Pinpoint the cell where the given text exists, returning its (X, Y) midpoint coordinate. 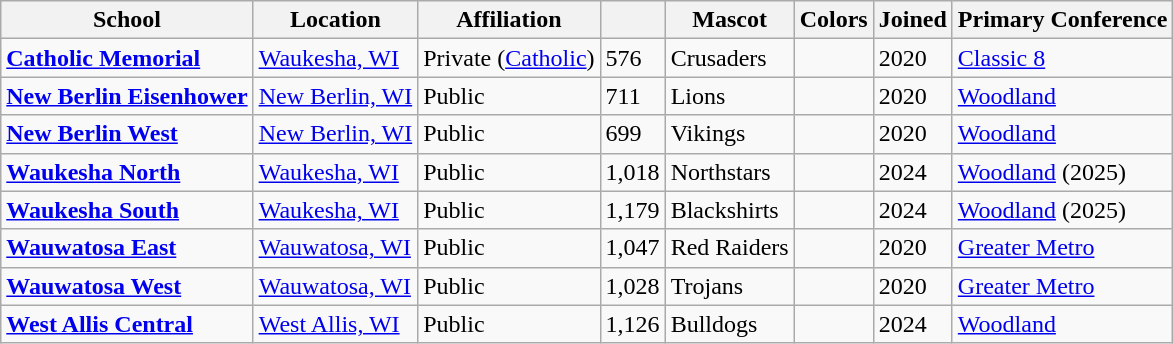
Location (336, 20)
New Berlin Eisenhower (127, 96)
711 (632, 96)
Bulldogs (730, 324)
1,126 (632, 324)
1,047 (632, 248)
1,179 (632, 210)
Colors (834, 20)
1,028 (632, 286)
West Allis, WI (336, 324)
Joined (912, 20)
Classic 8 (1062, 58)
1,018 (632, 172)
Waukesha South (127, 210)
Catholic Memorial (127, 58)
Lions (730, 96)
West Allis Central (127, 324)
Wauwatosa West (127, 286)
Affiliation (509, 20)
Northstars (730, 172)
Blackshirts (730, 210)
Primary Conference (1062, 20)
699 (632, 134)
Trojans (730, 286)
Wauwatosa East (127, 248)
School (127, 20)
Red Raiders (730, 248)
Crusaders (730, 58)
Mascot (730, 20)
Private (Catholic) (509, 58)
New Berlin West (127, 134)
Vikings (730, 134)
576 (632, 58)
Waukesha North (127, 172)
